Find where the given text appears and provide that cell's center as (X, Y) coordinate. 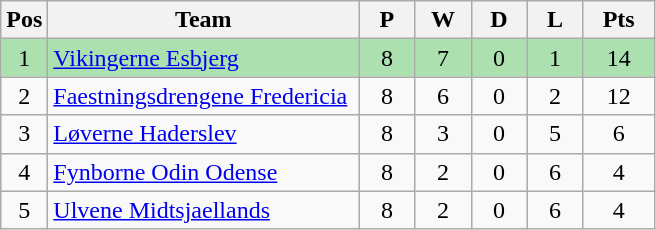
14 (618, 58)
P (387, 20)
Fynborne Odin Odense (204, 172)
W (443, 20)
Løverne Haderslev (204, 134)
Pos (24, 20)
Team (204, 20)
Pts (618, 20)
Faestningsdrengene Fredericia (204, 96)
Ulvene Midtsjaellands (204, 210)
12 (618, 96)
L (555, 20)
7 (443, 58)
D (499, 20)
Vikingerne Esbjerg (204, 58)
